Identify which cell holds the provided text, then report its [x, y] central coordinate. 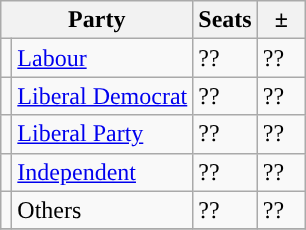
Others [102, 210]
± [281, 20]
Seats [225, 20]
Liberal Democrat [102, 96]
Labour [102, 58]
Party [97, 20]
Liberal Party [102, 134]
Independent [102, 172]
